Extract the (X, Y) coordinate from the center of the cell holding the provided text.  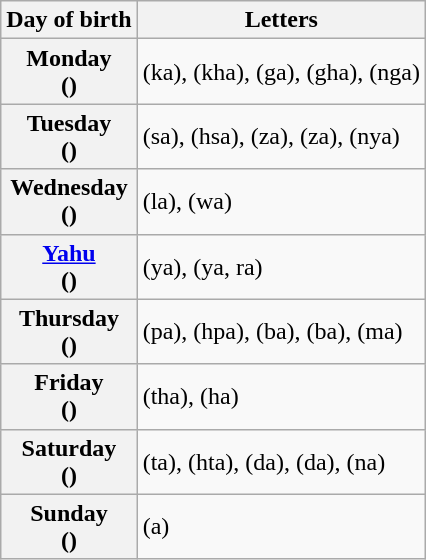
Letters (281, 20)
(ka), (kha), (ga), (gha), (nga) (281, 72)
Friday() (69, 396)
Sunday() (69, 526)
(a) (281, 526)
Saturday() (69, 462)
Wednesday() (69, 202)
(pa), (hpa), (ba), (ba), (ma) (281, 332)
(ta), (hta), (da), (da), (na) (281, 462)
Day of birth (69, 20)
Monday() (69, 72)
(la), (wa) (281, 202)
Tuesday() (69, 136)
(ya), (ya, ra) (281, 266)
(sa), (hsa), (za), (za), (nya) (281, 136)
Thursday() (69, 332)
(tha), (ha) (281, 396)
Yahu() (69, 266)
